Identify which cell holds the provided text, then report its (x, y) central coordinate. 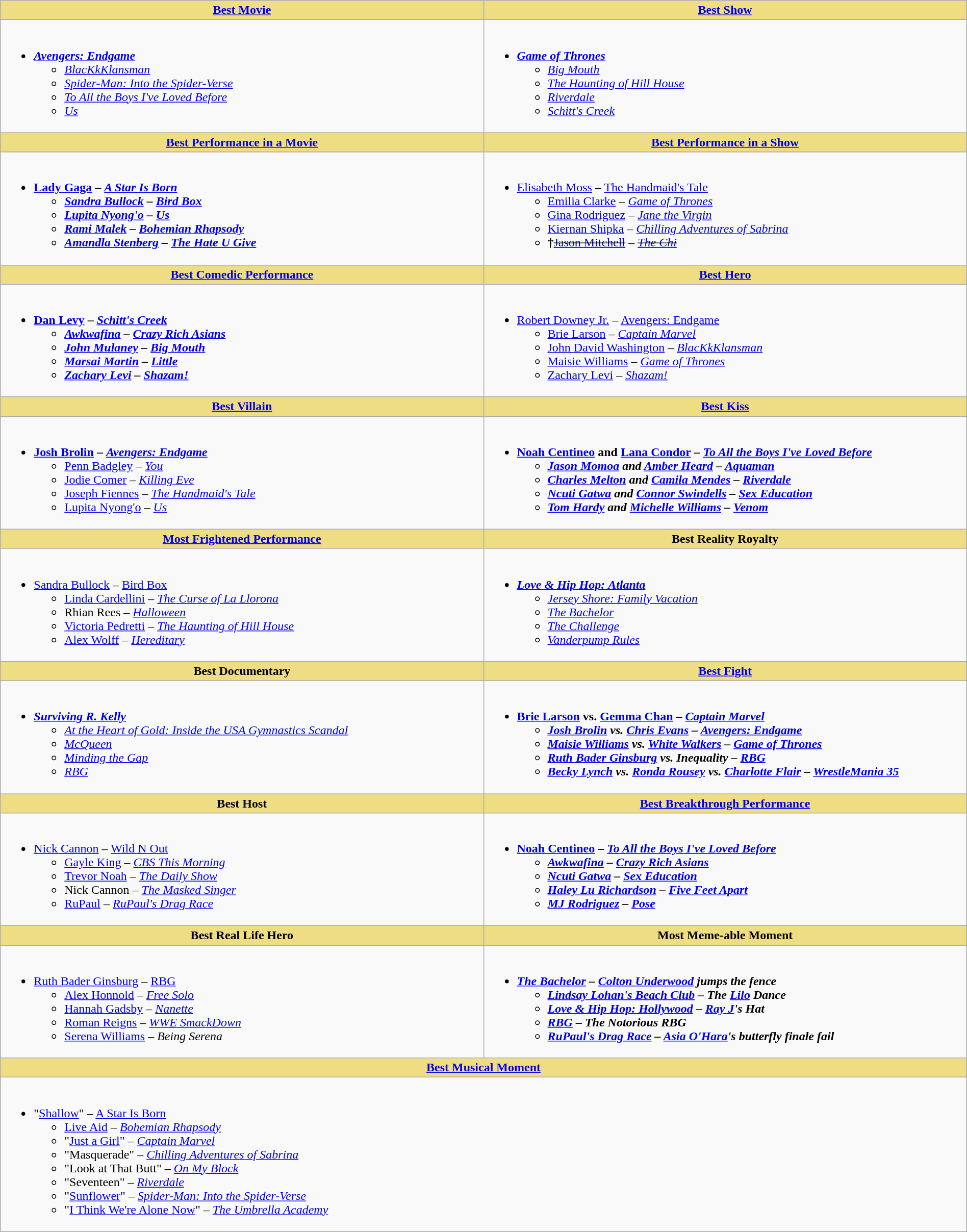
Best Real Life Hero (242, 936)
Most Meme-able Moment (725, 936)
Avengers: EndgameBlacKkKlansmanSpider-Man: Into the Spider-VerseTo All the Boys I've Loved BeforeUs (242, 77)
Best Comedic Performance (242, 274)
Game of ThronesBig MouthThe Haunting of Hill HouseRiverdaleSchitt's Creek (725, 77)
Ruth Bader Ginsburg – RBGAlex Honnold – Free SoloHannah Gadsby – NanetteRoman Reigns – WWE SmackDownSerena Williams – Being Serena (242, 1002)
Surviving R. KellyAt the Heart of Gold: Inside the USA Gymnastics ScandalMcQueenMinding the GapRBG (242, 737)
Love & Hip Hop: AtlantaJersey Shore: Family VacationThe BachelorThe ChallengeVanderpump Rules (725, 605)
Best Performance in a Movie (242, 142)
Best Fight (725, 671)
Lady Gaga – A Star Is BornSandra Bullock – Bird BoxLupita Nyong'o – UsRami Malek – Bohemian RhapsodyAmandla Stenberg – The Hate U Give (242, 208)
Best Breakthrough Performance (725, 803)
Best Movie (242, 10)
Best Host (242, 803)
Best Documentary (242, 671)
Best Reality Royalty (725, 539)
Dan Levy – Schitt's CreekAwkwafina – Crazy Rich AsiansJohn Mulaney – Big MouthMarsai Martin – LittleZachary Levi – Shazam! (242, 341)
Best Villain (242, 407)
Most Frightened Performance (242, 539)
Best Hero (725, 274)
Josh Brolin – Avengers: EndgamePenn Badgley – YouJodie Comer – Killing EveJoseph Fiennes – The Handmaid's TaleLupita Nyong'o – Us (242, 472)
Best Performance in a Show (725, 142)
Best Show (725, 10)
Nick Cannon – Wild N OutGayle King – CBS This MorningTrevor Noah – The Daily ShowNick Cannon – The Masked SingerRuPaul – RuPaul's Drag Race (242, 869)
Best Musical Moment (483, 1068)
Best Kiss (725, 407)
